Capture the cell that displays the provided text and extract its [X, Y] central coordinate. 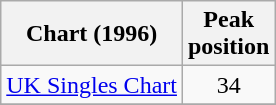
34 [228, 85]
UK Singles Chart [92, 85]
Peakposition [228, 34]
Chart (1996) [92, 34]
